Provide the (x, y) coordinate of the cell's center where the given text is located.  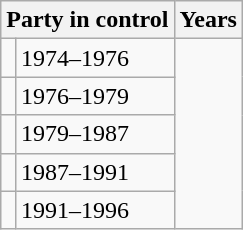
1987–1991 (94, 172)
Years (208, 20)
1976–1979 (94, 96)
1979–1987 (94, 134)
1974–1976 (94, 58)
1991–1996 (94, 210)
Party in control (88, 20)
